Return (X, Y) of the center of cell containing provided text 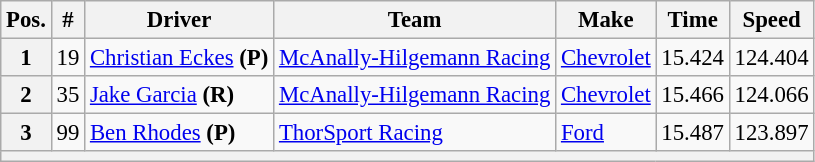
3 (26, 133)
15.487 (692, 133)
Driver (180, 20)
124.404 (772, 58)
Team (415, 20)
Christian Eckes (P) (180, 58)
Time (692, 20)
2 (26, 95)
99 (68, 133)
15.466 (692, 95)
Jake Garcia (R) (180, 95)
1 (26, 58)
Make (606, 20)
15.424 (692, 58)
Speed (772, 20)
Pos. (26, 20)
124.066 (772, 95)
123.897 (772, 133)
# (68, 20)
Ben Rhodes (P) (180, 133)
19 (68, 58)
Ford (606, 133)
ThorSport Racing (415, 133)
35 (68, 95)
